Scan for the cell matching the given text and deliver its [X, Y] coordinate at center. 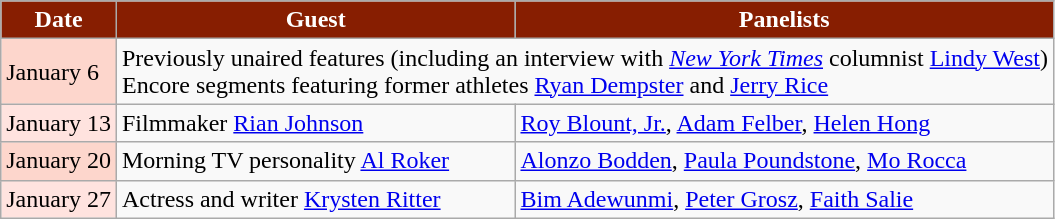
Roy Blount, Jr., Adam Felber, Helen Hong [784, 123]
January 13 [59, 123]
Morning TV personality Al Roker [315, 161]
January 20 [59, 161]
Filmmaker Rian Johnson [315, 123]
January 27 [59, 199]
Alonzo Bodden, Paula Poundstone, Mo Rocca [784, 161]
Date [59, 20]
Guest [315, 20]
January 6 [59, 72]
Bim Adewunmi, Peter Grosz, Faith Salie [784, 199]
Panelists [784, 20]
Actress and writer Krysten Ritter [315, 199]
